Pinpoint the cell where the given text exists, returning its (X, Y) midpoint coordinate. 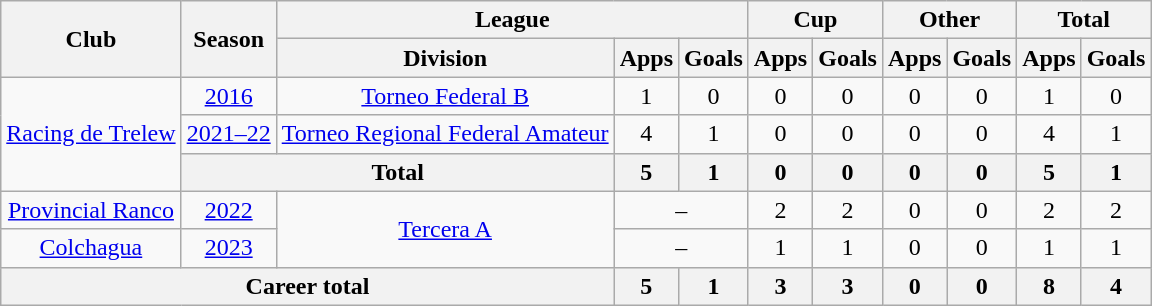
Provincial Ranco (91, 210)
2022 (228, 210)
Colchagua (91, 248)
Cup (815, 20)
Club (91, 39)
2016 (228, 96)
Racing de Trelew (91, 134)
Torneo Federal B (445, 96)
2023 (228, 248)
Career total (308, 286)
8 (1049, 286)
League (512, 20)
Tercera A (445, 229)
Season (228, 39)
Torneo Regional Federal Amateur (445, 134)
2021–22 (228, 134)
Other (949, 20)
Division (445, 58)
